Scan for the cell matching the given text and deliver its (x, y) coordinate at center. 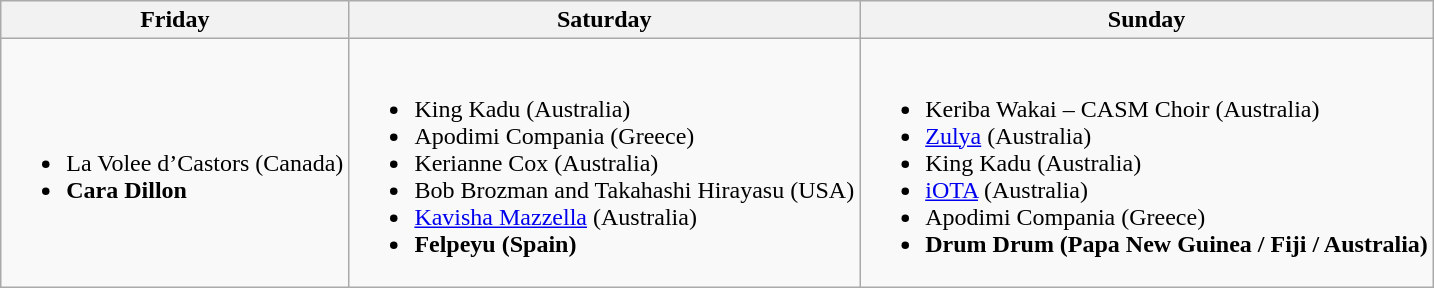
Friday (175, 20)
La Volee d’Castors (Canada)Cara Dillon (175, 163)
Saturday (604, 20)
Sunday (1147, 20)
